For the text-containing cell, return its midpoint in [X, Y] coordinate format. 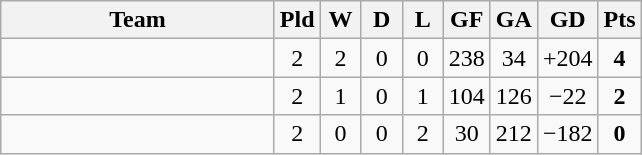
30 [466, 134]
104 [466, 96]
4 [620, 58]
GA [514, 20]
34 [514, 58]
Pld [297, 20]
−22 [568, 96]
GD [568, 20]
W [340, 20]
Pts [620, 20]
126 [514, 96]
L [422, 20]
−182 [568, 134]
212 [514, 134]
D [382, 20]
+204 [568, 58]
GF [466, 20]
Team [138, 20]
238 [466, 58]
